Determine the [X, Y] coordinate at the center of the cell enclosing the given text.  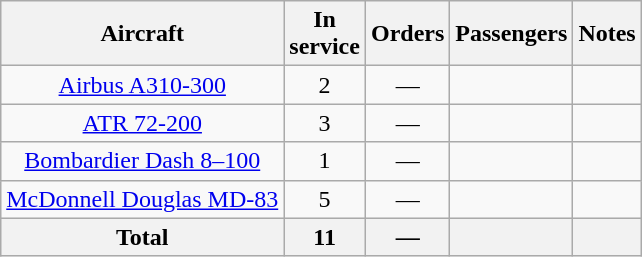
Aircraft [142, 34]
Bombardier Dash 8–100 [142, 161]
Orders [407, 34]
Notes [607, 34]
Total [142, 237]
1 [325, 161]
In service [325, 34]
2 [325, 85]
3 [325, 123]
5 [325, 199]
Airbus A310-300 [142, 85]
ATR 72-200 [142, 123]
11 [325, 237]
McDonnell Douglas MD-83 [142, 199]
Passengers [512, 34]
